Identify which cell holds the provided text, then report its [X, Y] central coordinate. 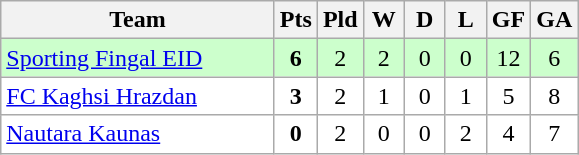
W [384, 20]
D [424, 20]
7 [554, 134]
Pld [340, 20]
Sporting Fingal EID [138, 58]
3 [296, 96]
L [466, 20]
8 [554, 96]
FC Kaghsi Hrazdan [138, 96]
4 [508, 134]
Team [138, 20]
5 [508, 96]
GA [554, 20]
Nautara Kaunas [138, 134]
12 [508, 58]
GF [508, 20]
Pts [296, 20]
